Find where the given text appears and provide that cell's center as [x, y] coordinate. 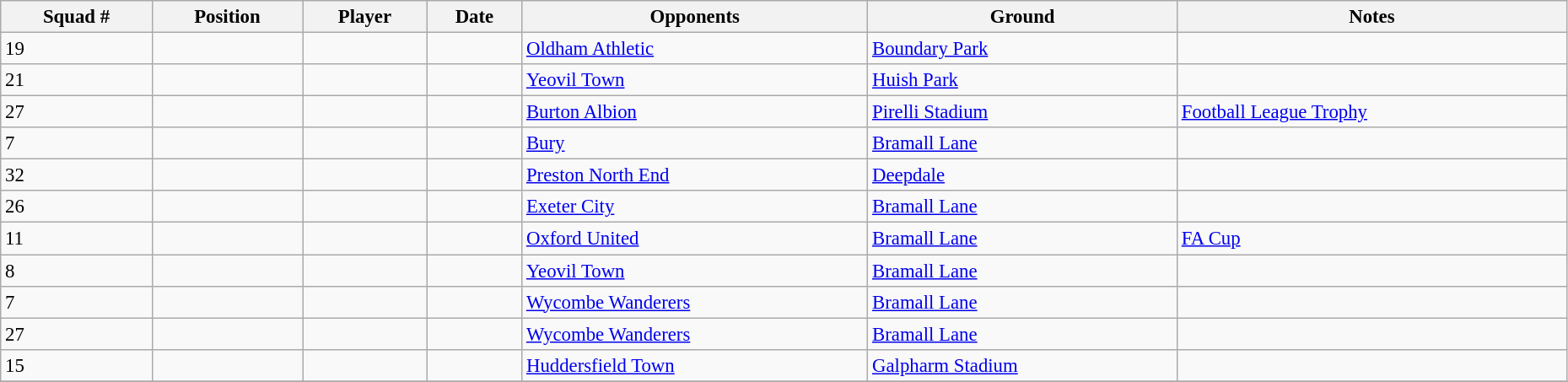
Preston North End [695, 175]
Ground [1022, 17]
8 [77, 271]
Huish Park [1022, 80]
Football League Trophy [1371, 112]
Player [365, 17]
Galpharm Stadium [1022, 365]
Position [227, 17]
Bury [695, 143]
FA Cup [1371, 239]
Opponents [695, 17]
Pirelli Stadium [1022, 112]
Huddersfield Town [695, 365]
26 [77, 207]
11 [77, 239]
32 [77, 175]
Oxford United [695, 239]
Exeter City [695, 207]
Deepdale [1022, 175]
15 [77, 365]
Squad # [77, 17]
Oldham Athletic [695, 49]
Notes [1371, 17]
19 [77, 49]
Burton Albion [695, 112]
21 [77, 80]
Date [474, 17]
Boundary Park [1022, 49]
